Determine the [X, Y] coordinate at the center of the cell enclosing the given text.  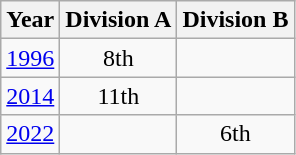
1996 [30, 58]
6th [236, 134]
2014 [30, 96]
Division A [118, 20]
8th [118, 58]
Division B [236, 20]
Year [30, 20]
2022 [30, 134]
11th [118, 96]
